Locate the cell with the specified text and output its (X, Y) center coordinate. 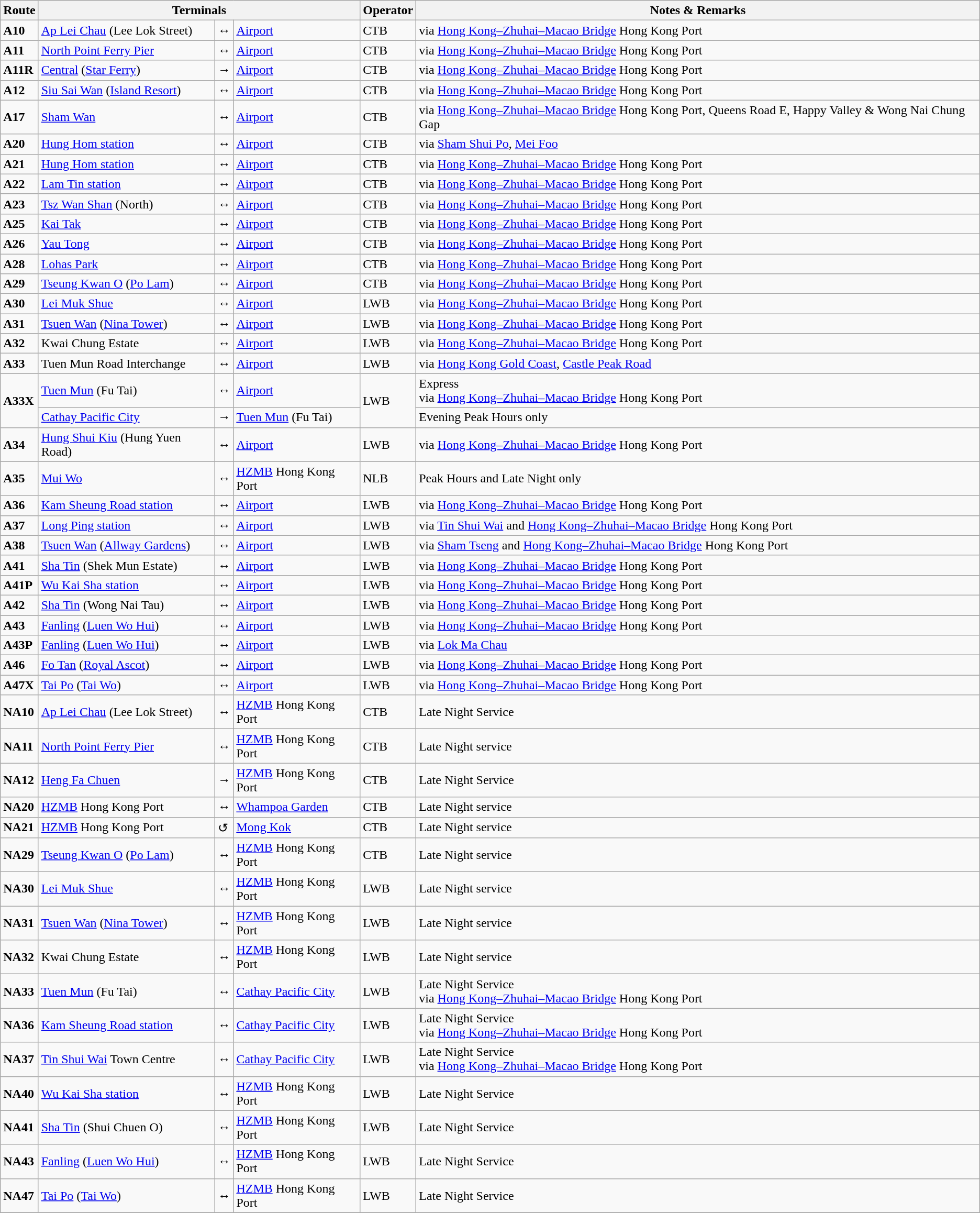
Notes & Remarks (698, 10)
A34 (19, 444)
Lam Tin station (127, 184)
Route (19, 10)
Operator (388, 10)
A33X (19, 400)
Kai Tak (127, 224)
Fo Tan (Royal Ascot) (127, 665)
A37 (19, 525)
NA11 (19, 746)
NA47 (19, 1195)
A36 (19, 505)
A10 (19, 30)
Heng Fa Chuen (127, 780)
Mui Wo (127, 479)
NA30 (19, 889)
NA20 (19, 807)
Terminals (199, 10)
↺ (224, 828)
Sham Wan (127, 117)
Hung Shui Kiu (Hung Yuen Road) (127, 444)
A20 (19, 144)
Tsuen Wan (Allway Gardens) (127, 545)
via Sham Shui Po, Mei Foo (698, 144)
Central (Star Ferry) (127, 70)
via Lok Ma Chau (698, 645)
A28 (19, 263)
NA31 (19, 923)
A43 (19, 625)
A41P (19, 585)
NA40 (19, 1094)
Sha Tin (Shek Mun Estate) (127, 565)
A21 (19, 164)
Siu Sai Wan (Island Resort) (127, 90)
NLB (388, 479)
A32 (19, 344)
Whampoa Garden (297, 807)
NA32 (19, 957)
Peak Hours and Late Night only (698, 479)
A30 (19, 304)
A42 (19, 605)
A46 (19, 665)
NA43 (19, 1162)
A47X (19, 685)
A35 (19, 479)
A38 (19, 545)
A22 (19, 184)
via Hong Kong–Zhuhai–Macao Bridge Hong Kong Port, Queens Road E, Happy Valley & Wong Nai Chung Gap (698, 117)
NA10 (19, 712)
NA41 (19, 1127)
Long Ping station (127, 525)
via Tin Shui Wai and Hong Kong–Zhuhai–Macao Bridge Hong Kong Port (698, 525)
A31 (19, 324)
A11R (19, 70)
NA12 (19, 780)
Tin Shui Wai Town Centre (127, 1059)
Tsz Wan Shan (North) (127, 204)
A26 (19, 244)
Lohas Park (127, 263)
via Sham Tseng and Hong Kong–Zhuhai–Macao Bridge Hong Kong Port (698, 545)
A33 (19, 363)
NA21 (19, 828)
via Hong Kong Gold Coast, Castle Peak Road (698, 363)
A41 (19, 565)
NA36 (19, 1025)
A29 (19, 284)
Yau Tong (127, 244)
A25 (19, 224)
NA33 (19, 991)
Sha Tin (Shui Chuen O) (127, 1127)
NA37 (19, 1059)
Sha Tin (Wong Nai Tau) (127, 605)
Mong Kok (297, 828)
A12 (19, 90)
A11 (19, 50)
A23 (19, 204)
A17 (19, 117)
A43P (19, 645)
Evening Peak Hours only (698, 417)
NA29 (19, 855)
Tuen Mun Road Interchange (127, 363)
Expressvia Hong Kong–Zhuhai–Macao Bridge Hong Kong Port (698, 391)
